Return the [X, Y] coordinate for the center point of the cell that contains the specified text.  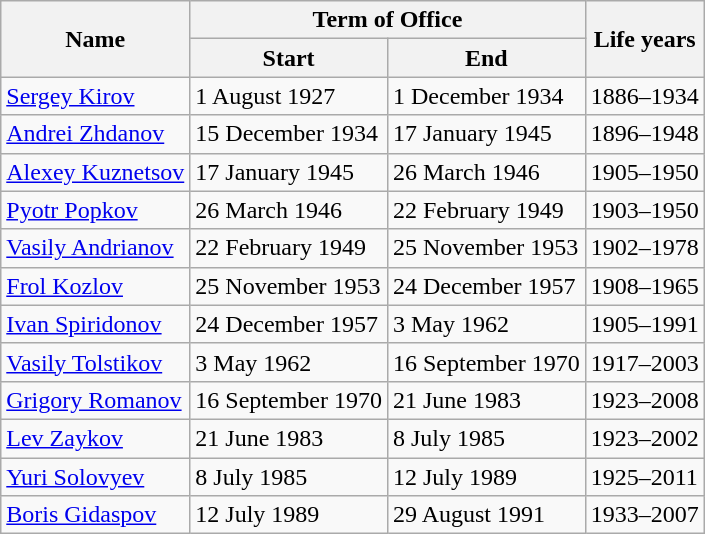
Lev Zaykov [96, 438]
1923–2002 [644, 438]
Grigory Romanov [96, 400]
Boris Gidaspov [96, 515]
1908–1965 [644, 286]
15 December 1934 [289, 134]
Start [289, 58]
1923–2008 [644, 400]
1917–2003 [644, 362]
1896–1948 [644, 134]
1 August 1927 [289, 96]
Name [96, 39]
1925–2011 [644, 477]
29 August 1991 [486, 515]
1905–1991 [644, 324]
1 December 1934 [486, 96]
1933–2007 [644, 515]
Vasily Andrianov [96, 248]
Pyotr Popkov [96, 210]
Term of Office [388, 20]
Ivan Spiridonov [96, 324]
1886–1934 [644, 96]
Life years [644, 39]
Alexey Kuznetsov [96, 172]
1905–1950 [644, 172]
Andrei Zhdanov [96, 134]
Frol Kozlov [96, 286]
Yuri Solovyev [96, 477]
1902–1978 [644, 248]
Vasily Tolstikov [96, 362]
End [486, 58]
1903–1950 [644, 210]
Sergey Kirov [96, 96]
